Output the [X, Y] coordinate of the center of the cell containing the given text.  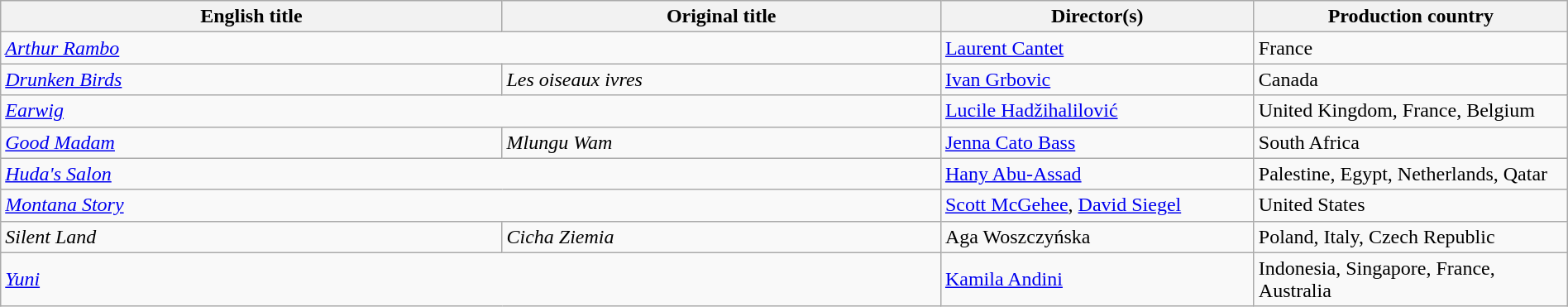
Earwig [471, 111]
Les oiseaux ivres [721, 79]
Arthur Rambo [471, 48]
United Kingdom, France, Belgium [1411, 111]
France [1411, 48]
Original title [721, 17]
Yuni [471, 280]
Silent Land [251, 237]
Mlungu Wam [721, 142]
Good Madam [251, 142]
Drunken Birds [251, 79]
Indonesia, Singapore, France, Australia [1411, 280]
Canada [1411, 79]
Huda's Salon [471, 174]
Palestine, Egypt, Netherlands, Qatar [1411, 174]
United States [1411, 205]
Poland, Italy, Czech Republic [1411, 237]
Kamila Andini [1097, 280]
Cicha Ziemia [721, 237]
Lucile Hadžihalilović [1097, 111]
English title [251, 17]
Ivan Grbovic [1097, 79]
Scott McGehee, David Siegel [1097, 205]
Hany Abu-Assad [1097, 174]
Montana Story [471, 205]
Aga Woszczyńska [1097, 237]
Jenna Cato Bass [1097, 142]
Laurent Cantet [1097, 48]
South Africa [1411, 142]
Production country [1411, 17]
Director(s) [1097, 17]
